Return the (x, y) coordinate for the center point of the cell that contains the specified text.  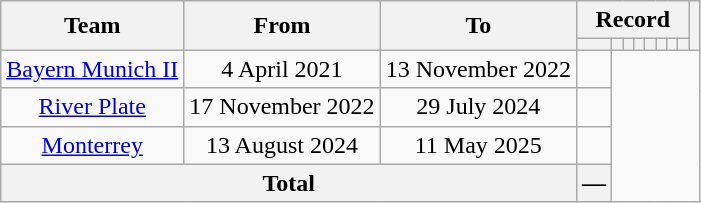
To (478, 26)
13 August 2024 (282, 145)
11 May 2025 (478, 145)
Total (289, 183)
— (594, 183)
4 April 2021 (282, 69)
Monterrey (92, 145)
From (282, 26)
River Plate (92, 107)
29 July 2024 (478, 107)
Team (92, 26)
Record (632, 20)
13 November 2022 (478, 69)
17 November 2022 (282, 107)
Bayern Munich II (92, 69)
